Capture the cell that displays the provided text and extract its (X, Y) central coordinate. 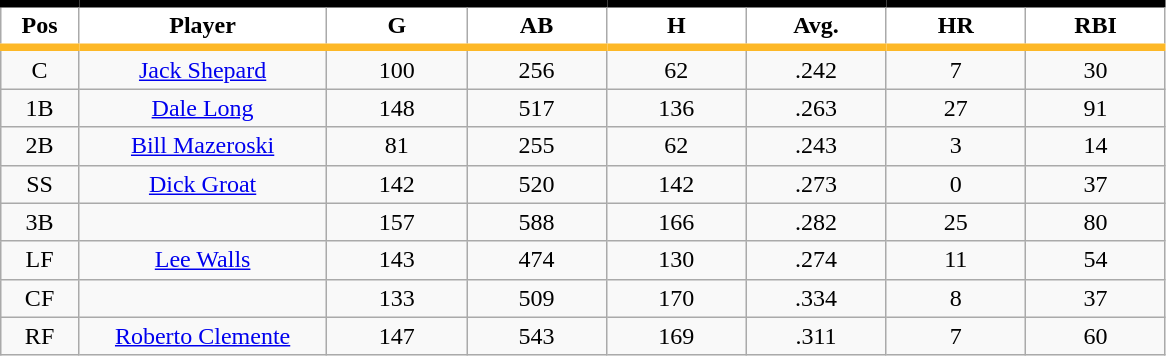
RF (40, 336)
2B (40, 146)
CF (40, 298)
130 (676, 260)
14 (1096, 146)
C (40, 68)
.334 (816, 298)
Pos (40, 26)
588 (537, 222)
27 (956, 108)
8 (956, 298)
Lee Walls (202, 260)
LF (40, 260)
509 (537, 298)
54 (1096, 260)
.282 (816, 222)
81 (397, 146)
11 (956, 260)
G (397, 26)
256 (537, 68)
255 (537, 146)
520 (537, 184)
91 (1096, 108)
3B (40, 222)
.274 (816, 260)
1B (40, 108)
.263 (816, 108)
Dick Groat (202, 184)
AB (537, 26)
80 (1096, 222)
148 (397, 108)
30 (1096, 68)
3 (956, 146)
RBI (1096, 26)
25 (956, 222)
.242 (816, 68)
0 (956, 184)
517 (537, 108)
Avg. (816, 26)
166 (676, 222)
Roberto Clemente (202, 336)
.311 (816, 336)
Player (202, 26)
Dale Long (202, 108)
.243 (816, 146)
HR (956, 26)
157 (397, 222)
100 (397, 68)
Bill Mazeroski (202, 146)
60 (1096, 336)
474 (537, 260)
Jack Shepard (202, 68)
169 (676, 336)
143 (397, 260)
543 (537, 336)
SS (40, 184)
H (676, 26)
170 (676, 298)
.273 (816, 184)
147 (397, 336)
136 (676, 108)
133 (397, 298)
